Find where the given text appears and provide that cell's center as [x, y] coordinate. 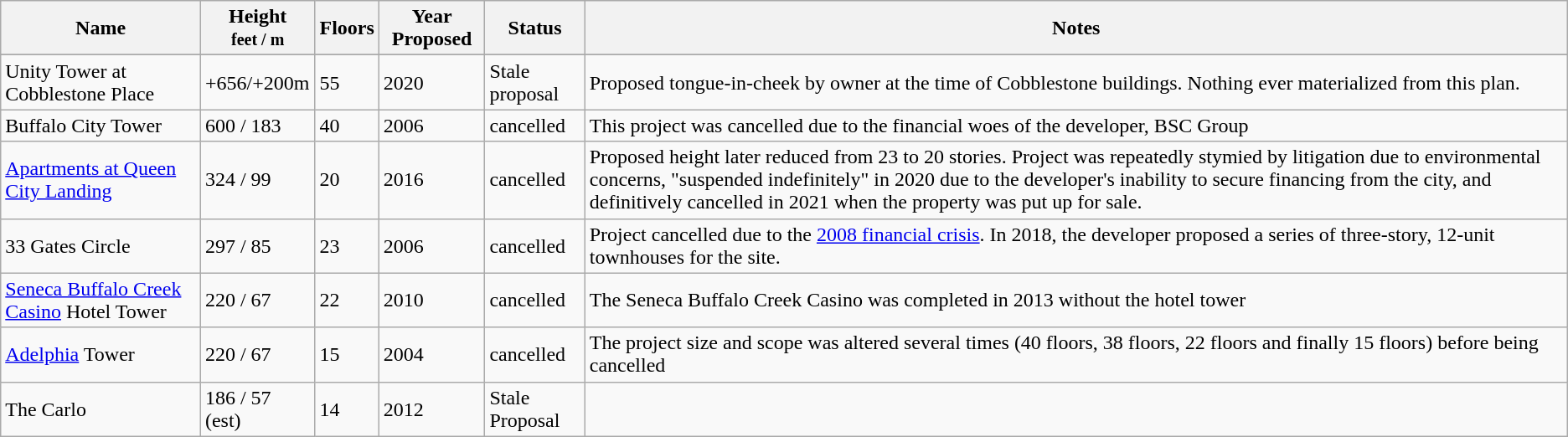
55 [347, 82]
Status [534, 28]
Buffalo City Tower [101, 126]
Heightfeet / m [258, 28]
Notes [1075, 28]
Stale Proposal [534, 409]
2020 [432, 82]
Name [101, 28]
186 / 57 (est) [258, 409]
Seneca Buffalo Creek Casino Hotel Tower [101, 300]
297 / 85 [258, 246]
Adelphia Tower [101, 355]
Unity Tower at Cobblestone Place [101, 82]
2004 [432, 355]
600 / 183 [258, 126]
The Seneca Buffalo Creek Casino was completed in 2013 without the hotel tower [1075, 300]
2012 [432, 409]
Project cancelled due to the 2008 financial crisis. In 2018, the developer proposed a series of three-story, 12-unit townhouses for the site. [1075, 246]
20 [347, 180]
15 [347, 355]
Floors [347, 28]
Proposed tongue-in-cheek by owner at the time of Cobblestone buildings. Nothing ever materialized from this plan. [1075, 82]
40 [347, 126]
33 Gates Circle [101, 246]
Stale proposal [534, 82]
14 [347, 409]
This project was cancelled due to the financial woes of the developer, BSC Group [1075, 126]
The Carlo [101, 409]
+656/+200m [258, 82]
2016 [432, 180]
22 [347, 300]
Apartments at Queen City Landing [101, 180]
Year Proposed [432, 28]
The project size and scope was altered several times (40 floors, 38 floors, 22 floors and finally 15 floors) before being cancelled [1075, 355]
2010 [432, 300]
23 [347, 246]
324 / 99 [258, 180]
